Return [X, Y] of the center of cell containing provided text 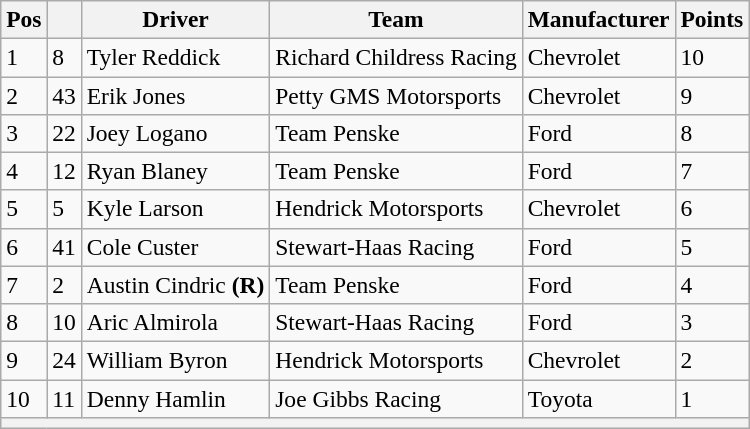
Ryan Blaney [176, 171]
Joey Logano [176, 133]
Team [396, 19]
Points [712, 19]
24 [64, 360]
22 [64, 133]
41 [64, 247]
Richard Childress Racing [396, 57]
Toyota [598, 398]
Cole Custer [176, 247]
11 [64, 398]
Joe Gibbs Racing [396, 398]
Tyler Reddick [176, 57]
William Byron [176, 360]
Austin Cindric (R) [176, 285]
Aric Almirola [176, 322]
Pos [24, 19]
Manufacturer [598, 19]
Petty GMS Motorsports [396, 95]
Denny Hamlin [176, 398]
Erik Jones [176, 95]
43 [64, 95]
Driver [176, 19]
Kyle Larson [176, 209]
12 [64, 171]
